Output the [X, Y] coordinate of the center of the cell containing the given text.  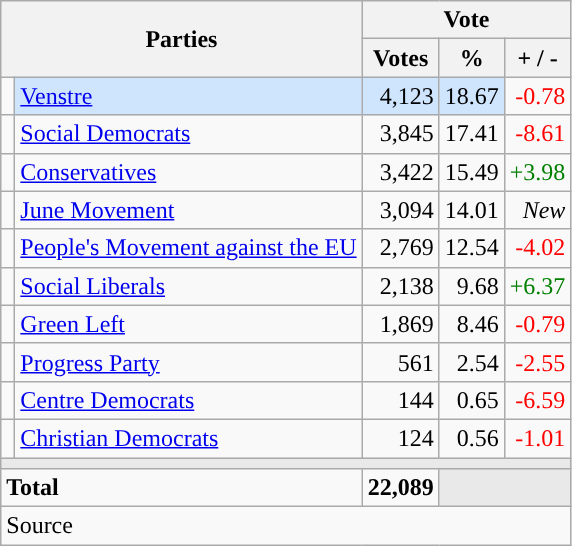
New [538, 210]
Source [286, 526]
-0.79 [538, 324]
15.49 [472, 172]
Social Liberals [188, 286]
-1.01 [538, 438]
-8.61 [538, 134]
+6.37 [538, 286]
Parties [182, 39]
0.65 [472, 400]
124 [400, 438]
+ / - [538, 58]
Vote [466, 20]
Venstre [188, 96]
People's Movement against the EU [188, 248]
% [472, 58]
Conservatives [188, 172]
144 [400, 400]
Votes [400, 58]
8.46 [472, 324]
Total [182, 488]
561 [400, 362]
2.54 [472, 362]
+3.98 [538, 172]
18.67 [472, 96]
-0.78 [538, 96]
June Movement [188, 210]
Social Democrats [188, 134]
3,094 [400, 210]
1,869 [400, 324]
22,089 [400, 488]
Christian Democrats [188, 438]
2,769 [400, 248]
14.01 [472, 210]
2,138 [400, 286]
-4.02 [538, 248]
Centre Democrats [188, 400]
12.54 [472, 248]
0.56 [472, 438]
3,422 [400, 172]
3,845 [400, 134]
Progress Party [188, 362]
Green Left [188, 324]
9.68 [472, 286]
4,123 [400, 96]
17.41 [472, 134]
-6.59 [538, 400]
-2.55 [538, 362]
